For the text-containing cell, return its midpoint in (x, y) coordinate format. 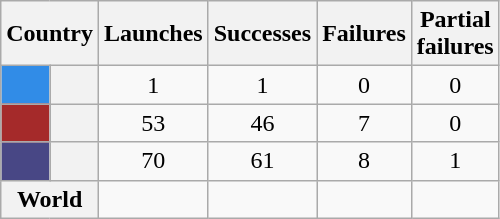
Failures (364, 34)
Successes (262, 34)
Country (50, 34)
46 (262, 123)
7 (364, 123)
8 (364, 161)
53 (153, 123)
Launches (153, 34)
World (50, 199)
70 (153, 161)
61 (262, 161)
Partialfailures (455, 34)
